Detect which cell encompasses the target text, then output its [X, Y] center coordinate. 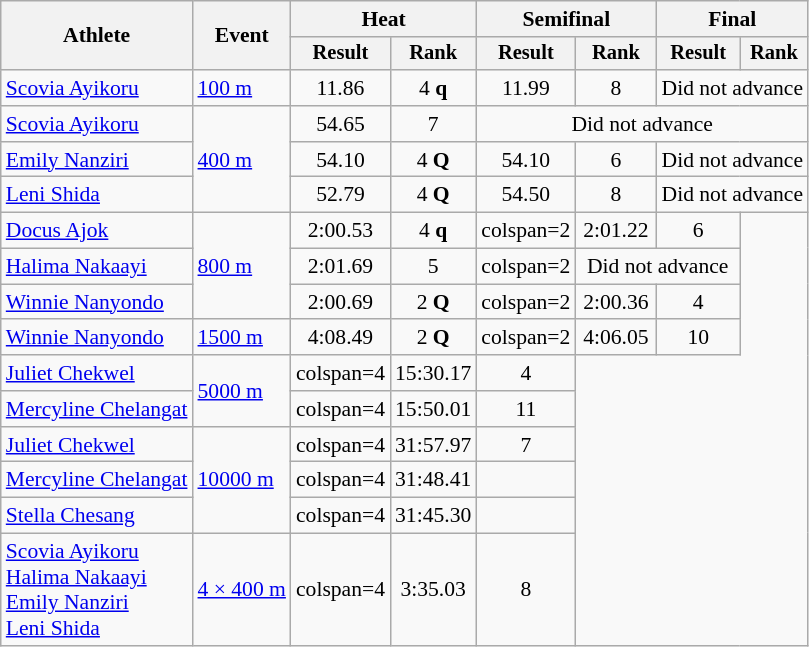
Event [241, 36]
2:01.22 [616, 231]
2:01.69 [340, 267]
Stella Chesang [97, 516]
31:45.30 [433, 516]
4:06.05 [616, 338]
2:00.69 [340, 302]
10000 m [241, 480]
31:48.41 [433, 480]
31:57.97 [433, 445]
54.65 [340, 124]
2:00.53 [340, 231]
15:50.01 [433, 409]
1500 m [241, 338]
400 m [241, 160]
15:30.17 [433, 373]
Emily Nanziri [97, 160]
2:00.36 [616, 302]
5000 m [241, 390]
4 × 400 m [241, 590]
Final [732, 19]
5 [433, 267]
800 m [241, 266]
Heat [384, 19]
Scovia AyikoruHalima NakaayiEmily NanziriLeni Shida [97, 590]
10 [698, 338]
Semifinal [566, 19]
Halima Nakaayi [97, 267]
54.50 [526, 195]
3:35.03 [433, 590]
Athlete [97, 36]
Leni Shida [97, 195]
11 [526, 409]
Docus Ajok [97, 231]
100 m [241, 88]
11.99 [526, 88]
11.86 [340, 88]
52.79 [340, 195]
4:08.49 [340, 338]
